Determine the (x, y) coordinate at the center of the cell enclosing the given text.  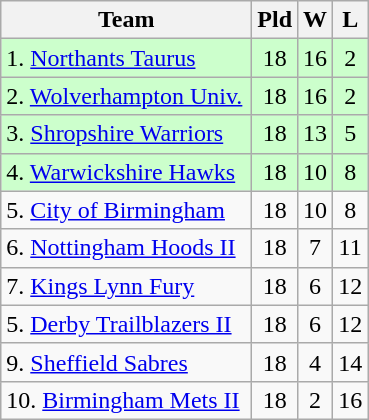
14 (350, 362)
10. Birmingham Mets II (126, 400)
W (316, 20)
1. Northants Taurus (126, 58)
2. Wolverhampton Univ. (126, 96)
4 (316, 362)
11 (350, 248)
5 (350, 134)
13 (316, 134)
6. Nottingham Hoods II (126, 248)
5. Derby Trailblazers II (126, 324)
7. Kings Lynn Fury (126, 286)
Team (126, 20)
L (350, 20)
9. Sheffield Sabres (126, 362)
3. Shropshire Warriors (126, 134)
7 (316, 248)
5. City of Birmingham (126, 210)
Pld (275, 20)
4. Warwickshire Hawks (126, 172)
